Pinpoint the cell where the given text exists, returning its (x, y) midpoint coordinate. 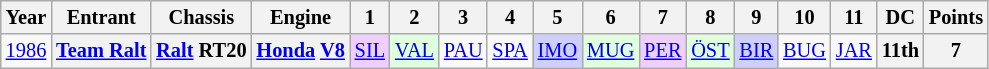
Entrant (101, 17)
IMO (558, 51)
BUG (804, 51)
Points (956, 17)
Engine (300, 17)
11 (854, 17)
PER (662, 51)
11th (900, 51)
Ralt RT20 (201, 51)
1 (370, 17)
PAU (464, 51)
Team Ralt (101, 51)
8 (710, 17)
SIL (370, 51)
Chassis (201, 17)
SPA (510, 51)
9 (757, 17)
6 (610, 17)
Honda V8 (300, 51)
10 (804, 17)
5 (558, 17)
2 (414, 17)
DC (900, 17)
4 (510, 17)
1986 (26, 51)
Year (26, 17)
JAR (854, 51)
MUG (610, 51)
BIR (757, 51)
VAL (414, 51)
ÖST (710, 51)
3 (464, 17)
